Identify which cell holds the provided text, then report its (X, Y) central coordinate. 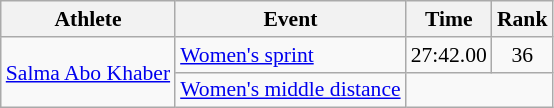
36 (522, 55)
Athlete (88, 19)
Time (449, 19)
Salma Abo Khaber (88, 72)
Women's middle distance (290, 90)
27:42.00 (449, 55)
Event (290, 19)
Women's sprint (290, 55)
Rank (522, 19)
